Return [X, Y] of the center of cell containing provided text 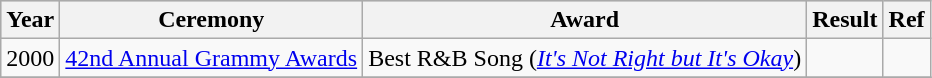
Award [585, 20]
Result [845, 20]
Ceremony [212, 20]
42nd Annual Grammy Awards [212, 58]
Best R&B Song (It's Not Right but It's Okay) [585, 58]
2000 [30, 58]
Ref [906, 20]
Year [30, 20]
